Detect which cell encompasses the target text, then output its (x, y) center coordinate. 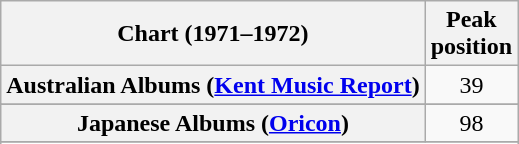
98 (471, 123)
Chart (1971–1972) (213, 34)
Japanese Albums (Oricon) (213, 123)
Peakposition (471, 34)
39 (471, 85)
Australian Albums (Kent Music Report) (213, 85)
